Pinpoint the cell where the given text exists, returning its [X, Y] midpoint coordinate. 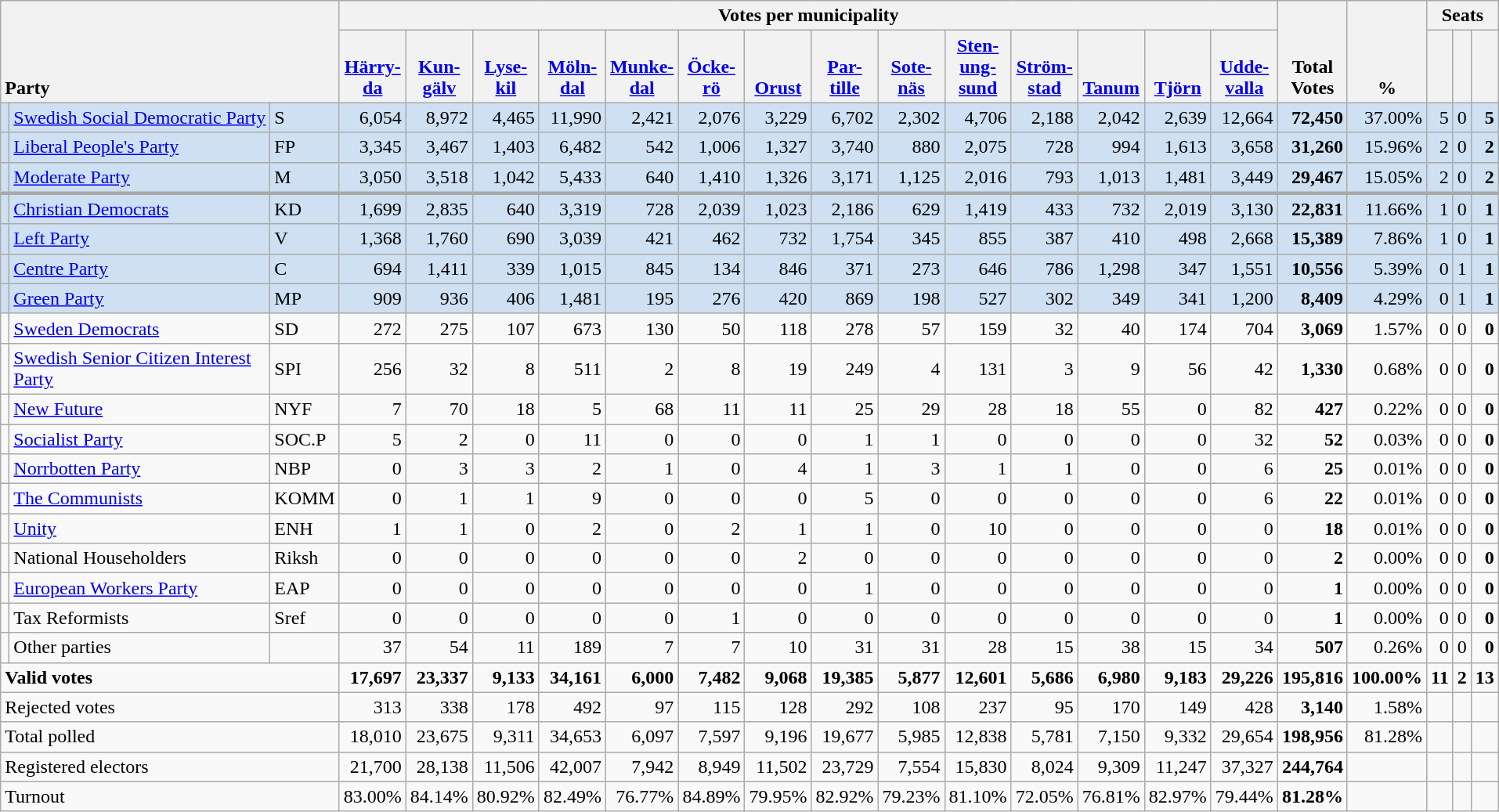
3,319 [572, 209]
29,654 [1244, 737]
428 [1244, 707]
1,327 [778, 147]
3,740 [844, 147]
83.00% [373, 796]
Lyse- kil [506, 67]
273 [912, 269]
492 [572, 707]
292 [844, 707]
19 [778, 368]
Centre Party [139, 269]
1,015 [572, 269]
673 [572, 328]
237 [977, 707]
1,368 [373, 239]
1,754 [844, 239]
2,421 [641, 117]
1.58% [1386, 707]
1,699 [373, 209]
9,309 [1111, 767]
80.92% [506, 796]
278 [844, 328]
880 [912, 147]
170 [1111, 707]
302 [1045, 298]
1,403 [506, 147]
130 [641, 328]
1,125 [912, 178]
52 [1313, 439]
12,601 [977, 677]
Valid votes [170, 677]
7,942 [641, 767]
1,551 [1244, 269]
345 [912, 239]
846 [778, 269]
29,226 [1244, 677]
84.14% [439, 796]
Tax Reformists [139, 618]
82 [1244, 409]
M [305, 178]
1,013 [1111, 178]
Riksh [305, 558]
8,972 [439, 117]
9,196 [778, 737]
11,990 [572, 117]
8,949 [711, 767]
11,247 [1178, 767]
50 [711, 328]
249 [844, 368]
2,186 [844, 209]
21,700 [373, 767]
V [305, 239]
178 [506, 707]
2,042 [1111, 117]
7,554 [912, 767]
11,502 [778, 767]
6,097 [641, 737]
134 [711, 269]
79.95% [778, 796]
European Workers Party [139, 588]
70 [439, 409]
Moderate Party [139, 178]
42,007 [572, 767]
6,702 [844, 117]
SPI [305, 368]
3,658 [1244, 147]
C [305, 269]
498 [1178, 239]
5,686 [1045, 677]
12,664 [1244, 117]
Möln- dal [572, 67]
37 [373, 648]
2,075 [977, 147]
81.10% [977, 796]
11.66% [1386, 209]
Munke- dal [641, 67]
198,956 [1313, 737]
5.39% [1386, 269]
9,183 [1178, 677]
5,985 [912, 737]
694 [373, 269]
936 [439, 298]
Tjörn [1178, 67]
1,006 [711, 147]
108 [912, 707]
72.05% [1045, 796]
1,298 [1111, 269]
994 [1111, 147]
244,764 [1313, 767]
5,877 [912, 677]
Votes per municipality [808, 16]
1,023 [778, 209]
349 [1111, 298]
38 [1111, 648]
793 [1045, 178]
1,760 [439, 239]
29 [912, 409]
4,706 [977, 117]
9,133 [506, 677]
Liberal People's Party [139, 147]
7,597 [711, 737]
1,411 [439, 269]
7,150 [1111, 737]
Härry- da [373, 67]
4,465 [506, 117]
511 [572, 368]
433 [1045, 209]
3,039 [572, 239]
22,831 [1313, 209]
387 [1045, 239]
3,467 [439, 147]
Ström- stad [1045, 67]
57 [912, 328]
9,068 [778, 677]
31,260 [1313, 147]
Swedish Social Democratic Party [139, 117]
6,482 [572, 147]
118 [778, 328]
0.68% [1386, 368]
New Future [139, 409]
82.49% [572, 796]
Turnout [170, 796]
Unity [139, 529]
1,330 [1313, 368]
869 [844, 298]
Party [170, 52]
7,482 [711, 677]
421 [641, 239]
Orust [778, 67]
The Communists [139, 499]
Rejected votes [170, 707]
313 [373, 707]
15,389 [1313, 239]
272 [373, 328]
629 [912, 209]
7.86% [1386, 239]
195 [641, 298]
2,188 [1045, 117]
406 [506, 298]
347 [1178, 269]
19,677 [844, 737]
Norrbotten Party [139, 469]
410 [1111, 239]
Left Party [139, 239]
131 [977, 368]
4.29% [1386, 298]
Udde- valla [1244, 67]
% [1386, 52]
2,302 [912, 117]
79.44% [1244, 796]
Öcke- rö [711, 67]
37,327 [1244, 767]
690 [506, 239]
427 [1313, 409]
SD [305, 328]
3,449 [1244, 178]
128 [778, 707]
40 [1111, 328]
15,830 [977, 767]
3,518 [439, 178]
704 [1244, 328]
84.89% [711, 796]
Christian Democrats [139, 209]
507 [1313, 648]
2,016 [977, 178]
527 [977, 298]
2,019 [1178, 209]
Socialist Party [139, 439]
EAP [305, 588]
2,076 [711, 117]
9,311 [506, 737]
12,838 [977, 737]
3,171 [844, 178]
371 [844, 269]
3,130 [1244, 209]
95 [1045, 707]
42 [1244, 368]
341 [1178, 298]
Swedish Senior Citizen Interest Party [139, 368]
855 [977, 239]
FP [305, 147]
0.22% [1386, 409]
Par- tille [844, 67]
3,345 [373, 147]
72,450 [1313, 117]
0.26% [1386, 648]
13 [1485, 677]
462 [711, 239]
1,410 [711, 178]
11,506 [506, 767]
542 [641, 147]
195,816 [1313, 677]
8,409 [1313, 298]
3,050 [373, 178]
420 [778, 298]
1,326 [778, 178]
276 [711, 298]
34,161 [572, 677]
34 [1244, 648]
34,653 [572, 737]
15.96% [1386, 147]
9,332 [1178, 737]
15.05% [1386, 178]
55 [1111, 409]
149 [1178, 707]
97 [641, 707]
22 [1313, 499]
0.03% [1386, 439]
786 [1045, 269]
17,697 [373, 677]
5,433 [572, 178]
NYF [305, 409]
2,639 [1178, 117]
29,467 [1313, 178]
Sten- ung- sund [977, 67]
6,054 [373, 117]
8,024 [1045, 767]
159 [977, 328]
275 [439, 328]
6,000 [641, 677]
18,010 [373, 737]
76.77% [641, 796]
1,200 [1244, 298]
Sweden Democrats [139, 328]
2,668 [1244, 239]
100.00% [1386, 677]
S [305, 117]
Registered electors [170, 767]
23,729 [844, 767]
19,385 [844, 677]
23,675 [439, 737]
82.92% [844, 796]
5,781 [1045, 737]
1.57% [1386, 328]
National Householders [139, 558]
10,556 [1313, 269]
115 [711, 707]
2,835 [439, 209]
Total Votes [1313, 52]
Tanum [1111, 67]
Sote- näs [912, 67]
189 [572, 648]
76.81% [1111, 796]
338 [439, 707]
3,229 [778, 117]
ENH [305, 529]
Kun- gälv [439, 67]
82.97% [1178, 796]
174 [1178, 328]
SOC.P [305, 439]
198 [912, 298]
6,980 [1111, 677]
KD [305, 209]
339 [506, 269]
NBP [305, 469]
1,042 [506, 178]
Total polled [170, 737]
Seats [1462, 16]
256 [373, 368]
68 [641, 409]
79.23% [912, 796]
Other parties [139, 648]
909 [373, 298]
54 [439, 648]
56 [1178, 368]
28,138 [439, 767]
3,140 [1313, 707]
KOMM [305, 499]
1,419 [977, 209]
107 [506, 328]
646 [977, 269]
2,039 [711, 209]
Sref [305, 618]
23,337 [439, 677]
37.00% [1386, 117]
MP [305, 298]
Green Party [139, 298]
1,613 [1178, 147]
845 [641, 269]
3,069 [1313, 328]
